From the cell containing the given text, extract its center point as [x, y] coordinate. 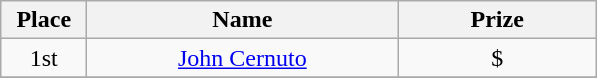
1st [44, 58]
$ [498, 58]
Place [44, 20]
John Cernuto [242, 58]
Name [242, 20]
Prize [498, 20]
